Scan for the cell matching the given text and deliver its (X, Y) coordinate at center. 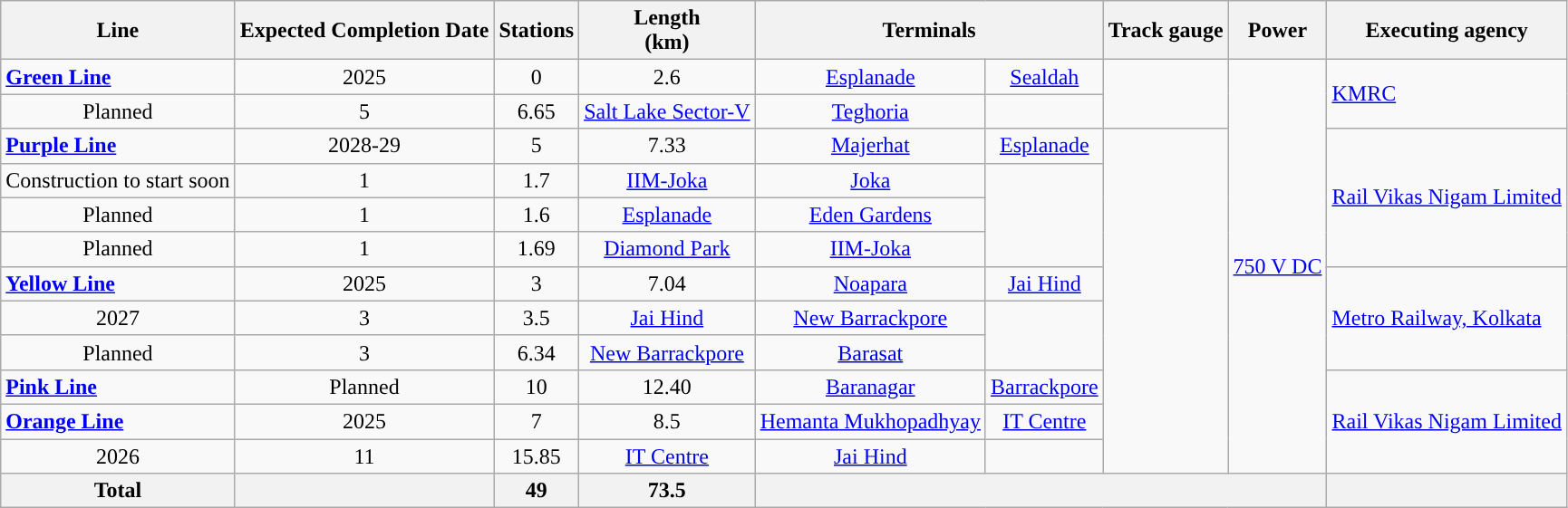
Length(km) (667, 31)
KMRC (1447, 94)
Barrackpore (1044, 387)
3.5 (537, 318)
Construction to start soon (118, 180)
7 (537, 421)
8.5 (667, 421)
15.85 (537, 455)
1.69 (537, 249)
Stations (537, 31)
1.7 (537, 180)
6.34 (537, 352)
Sealdah (1044, 77)
Majerhat (870, 146)
Teghoria (870, 111)
7.33 (667, 146)
Green Line (118, 77)
Purple Line (118, 146)
1.6 (537, 215)
Track gauge (1166, 31)
Terminals (929, 31)
Total (118, 491)
Expected Completion Date (364, 31)
2.6 (667, 77)
Eden Gardens (870, 215)
Executing agency (1447, 31)
Orange Line (118, 421)
Noapara (870, 283)
2027 (118, 318)
2026 (118, 455)
Pink Line (118, 387)
Barasat (870, 352)
Diamond Park (667, 249)
Salt Lake Sector-V (667, 111)
6.65 (537, 111)
10 (537, 387)
11 (364, 455)
Joka (870, 180)
73.5 (667, 491)
49 (537, 491)
750 V DC (1278, 266)
Line (118, 31)
Yellow Line (118, 283)
Baranagar (870, 387)
12.40 (667, 387)
2028-29 (364, 146)
Metro Railway, Kolkata (1447, 318)
7.04 (667, 283)
Power (1278, 31)
0 (537, 77)
Hemanta Mukhopadhyay (870, 421)
